Search for the cell housing the specified text and yield its (X, Y) center coordinate. 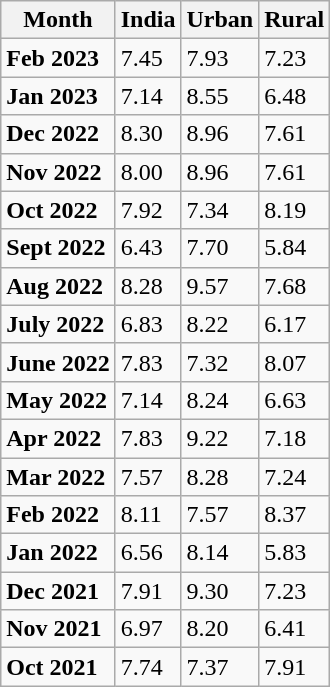
8.19 (294, 210)
8.37 (294, 515)
Jan 2022 (58, 553)
8.30 (148, 134)
5.83 (294, 553)
7.32 (220, 362)
Dec 2022 (58, 134)
7.68 (294, 286)
Aug 2022 (58, 286)
6.48 (294, 96)
India (148, 20)
9.30 (220, 591)
Nov 2022 (58, 172)
Oct 2021 (58, 667)
6.43 (148, 248)
7.24 (294, 477)
7.92 (148, 210)
6.56 (148, 553)
6.17 (294, 324)
Urban (220, 20)
5.84 (294, 248)
6.83 (148, 324)
7.74 (148, 667)
Jan 2023 (58, 96)
7.70 (220, 248)
Dec 2021 (58, 591)
8.07 (294, 362)
Sept 2022 (58, 248)
7.18 (294, 438)
9.57 (220, 286)
7.37 (220, 667)
May 2022 (58, 400)
8.14 (220, 553)
9.22 (220, 438)
Apr 2022 (58, 438)
Feb 2023 (58, 58)
6.97 (148, 629)
June 2022 (58, 362)
8.20 (220, 629)
7.93 (220, 58)
Rural (294, 20)
6.63 (294, 400)
Oct 2022 (58, 210)
Mar 2022 (58, 477)
July 2022 (58, 324)
8.24 (220, 400)
8.11 (148, 515)
8.22 (220, 324)
Month (58, 20)
8.00 (148, 172)
7.34 (220, 210)
Nov 2021 (58, 629)
7.45 (148, 58)
6.41 (294, 629)
Feb 2022 (58, 515)
8.55 (220, 96)
